From the cell containing the given text, extract its center point as [x, y] coordinate. 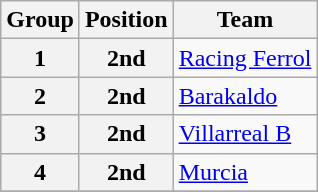
4 [40, 172]
Position [126, 20]
Team [245, 20]
Murcia [245, 172]
1 [40, 58]
3 [40, 134]
Barakaldo [245, 96]
Group [40, 20]
Villarreal B [245, 134]
2 [40, 96]
Racing Ferrol [245, 58]
